Locate the cell with the specified text and output its (X, Y) center coordinate. 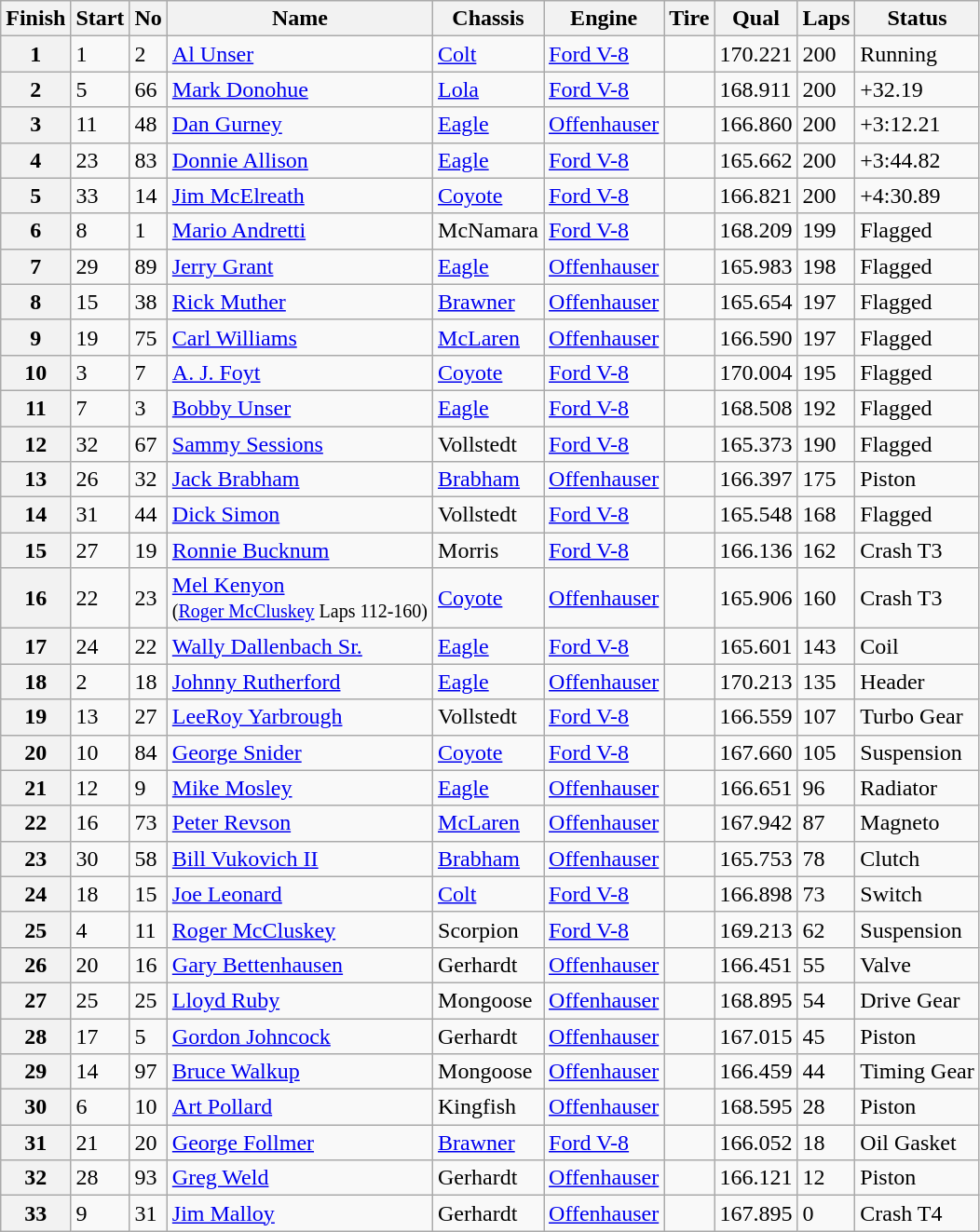
78 (826, 859)
Scorpion (488, 929)
Finish (35, 19)
Jim Malloy (300, 1213)
48 (148, 125)
55 (826, 965)
Jim McElreath (300, 196)
+4:30.89 (918, 196)
166.651 (756, 788)
Oil Gasket (918, 1143)
83 (148, 160)
165.662 (756, 160)
Chassis (488, 19)
66 (148, 89)
165.906 (756, 598)
166.459 (756, 1072)
198 (826, 266)
Bill Vukovich II (300, 859)
Engine (604, 19)
87 (826, 823)
190 (826, 444)
Greg Weld (300, 1178)
135 (826, 682)
Radiator (918, 788)
160 (826, 598)
0 (826, 1213)
166.052 (756, 1143)
Gordon Johncock (300, 1036)
166.860 (756, 125)
Dick Simon (300, 515)
Bruce Walkup (300, 1072)
75 (148, 337)
Qual (756, 19)
166.898 (756, 894)
165.548 (756, 515)
Gary Bettenhausen (300, 965)
166.451 (756, 965)
Mel Kenyon(Roger McCluskey Laps 112-160) (300, 598)
Jack Brabham (300, 480)
Morris (488, 550)
Carl Williams (300, 337)
Mike Mosley (300, 788)
168.911 (756, 89)
167.942 (756, 823)
Joe Leonard (300, 894)
George Snider (300, 752)
169.213 (756, 929)
167.660 (756, 752)
Clutch (918, 859)
Art Pollard (300, 1107)
84 (148, 752)
165.753 (756, 859)
Status (918, 19)
Peter Revson (300, 823)
45 (826, 1036)
Drive Gear (918, 1000)
Johnny Rutherford (300, 682)
McNamara (488, 231)
Timing Gear (918, 1072)
166.136 (756, 550)
165.373 (756, 444)
165.983 (756, 266)
Coil (918, 646)
166.821 (756, 196)
175 (826, 480)
167.015 (756, 1036)
Magneto (918, 823)
97 (148, 1072)
No (148, 19)
Header (918, 682)
+3:12.21 (918, 125)
Kingfish (488, 1107)
168.895 (756, 1000)
192 (826, 408)
Roger McCluskey (300, 929)
Rick Muther (300, 302)
A. J. Foyt (300, 372)
+3:44.82 (918, 160)
165.601 (756, 646)
Start (101, 19)
Dan Gurney (300, 125)
168.209 (756, 231)
Crash T4 (918, 1213)
Ronnie Bucknum (300, 550)
162 (826, 550)
+32.19 (918, 89)
143 (826, 646)
Turbo Gear (918, 717)
Mario Andretti (300, 231)
Laps (826, 19)
Switch (918, 894)
Tire (689, 19)
166.590 (756, 337)
George Follmer (300, 1143)
Valve (918, 965)
166.121 (756, 1178)
Lola (488, 89)
165.654 (756, 302)
38 (148, 302)
168.508 (756, 408)
105 (826, 752)
167.895 (756, 1213)
54 (826, 1000)
170.221 (756, 54)
166.559 (756, 717)
Name (300, 19)
Mark Donohue (300, 89)
Donnie Allison (300, 160)
96 (826, 788)
93 (148, 1178)
58 (148, 859)
107 (826, 717)
89 (148, 266)
Bobby Unser (300, 408)
Lloyd Ruby (300, 1000)
Wally Dallenbach Sr. (300, 646)
168.595 (756, 1107)
Running (918, 54)
Al Unser (300, 54)
170.004 (756, 372)
195 (826, 372)
199 (826, 231)
168 (826, 515)
62 (826, 929)
Sammy Sessions (300, 444)
166.397 (756, 480)
67 (148, 444)
Jerry Grant (300, 266)
170.213 (756, 682)
LeeRoy Yarbrough (300, 717)
